Provide the [x, y] coordinate of the cell's center where the given text is located.  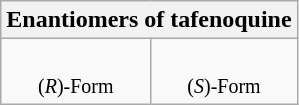
(R)-Form [76, 72]
Enantiomers of tafenoquine [149, 20]
(S)-Form [224, 72]
